Search for the cell housing the specified text and yield its (X, Y) center coordinate. 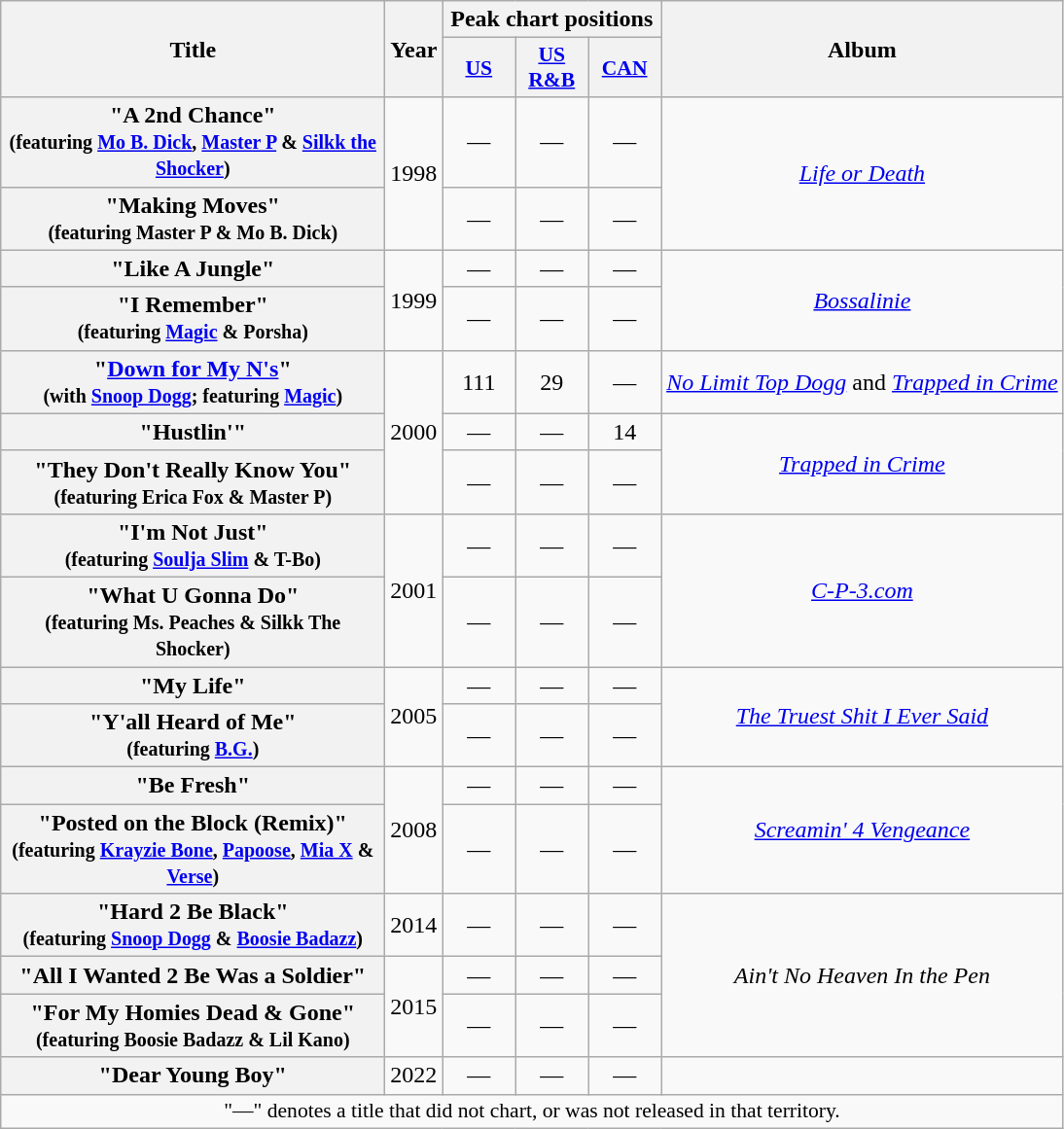
2000 (414, 432)
1999 (414, 300)
The Truest Shit I Ever Said (863, 718)
Album (863, 49)
2014 (414, 926)
29 (552, 381)
USR&B (552, 68)
"My Life" (193, 686)
"Hustlin'" (193, 432)
"—" denotes a title that did not chart, or was not released in that territory. (532, 1111)
Year (414, 49)
"For My Homies Dead & Gone"(featuring Boosie Badazz & Lil Kano) (193, 1025)
"Down for My N's"(with Snoop Dogg; featuring Magic) (193, 381)
Title (193, 49)
"Posted on the Block (Remix)"(featuring Krayzie Bone, Papoose, Mia X & Verse) (193, 849)
"I'm Not Just"(featuring Soulja Slim & T-Bo) (193, 545)
2008 (414, 830)
No Limit Top Dogg and Trapped in Crime (863, 381)
Peak chart positions (552, 19)
2005 (414, 718)
Ain't No Heaven In the Pen (863, 975)
"Dear Young Boy" (193, 1076)
"Hard 2 Be Black"(featuring Snoop Dogg & Boosie Badazz) (193, 926)
14 (624, 432)
C-P-3.com (863, 589)
2001 (414, 589)
2015 (414, 1007)
"Making Moves"(featuring Master P & Mo B. Dick) (193, 218)
"All I Wanted 2 Be Was a Soldier" (193, 975)
"Be Fresh" (193, 786)
"What U Gonna Do"(featuring Ms. Peaches & Silkk The Shocker) (193, 621)
2022 (414, 1076)
111 (479, 381)
Trapped in Crime (863, 463)
Life or Death (863, 173)
"I Remember"(featuring Magic & Porsha) (193, 319)
"A 2nd Chance"(featuring Mo B. Dick, Master P & Silkk the Shocker) (193, 142)
US (479, 68)
Bossalinie (863, 300)
1998 (414, 173)
"They Don't Really Know You"(featuring Erica Fox & Master P) (193, 482)
CAN (624, 68)
"Like A Jungle" (193, 268)
"Y'all Heard of Me"(featuring B.G.) (193, 735)
Screamin' 4 Vengeance (863, 830)
